Extract the [X, Y] coordinate from the center of the cell holding the provided text.  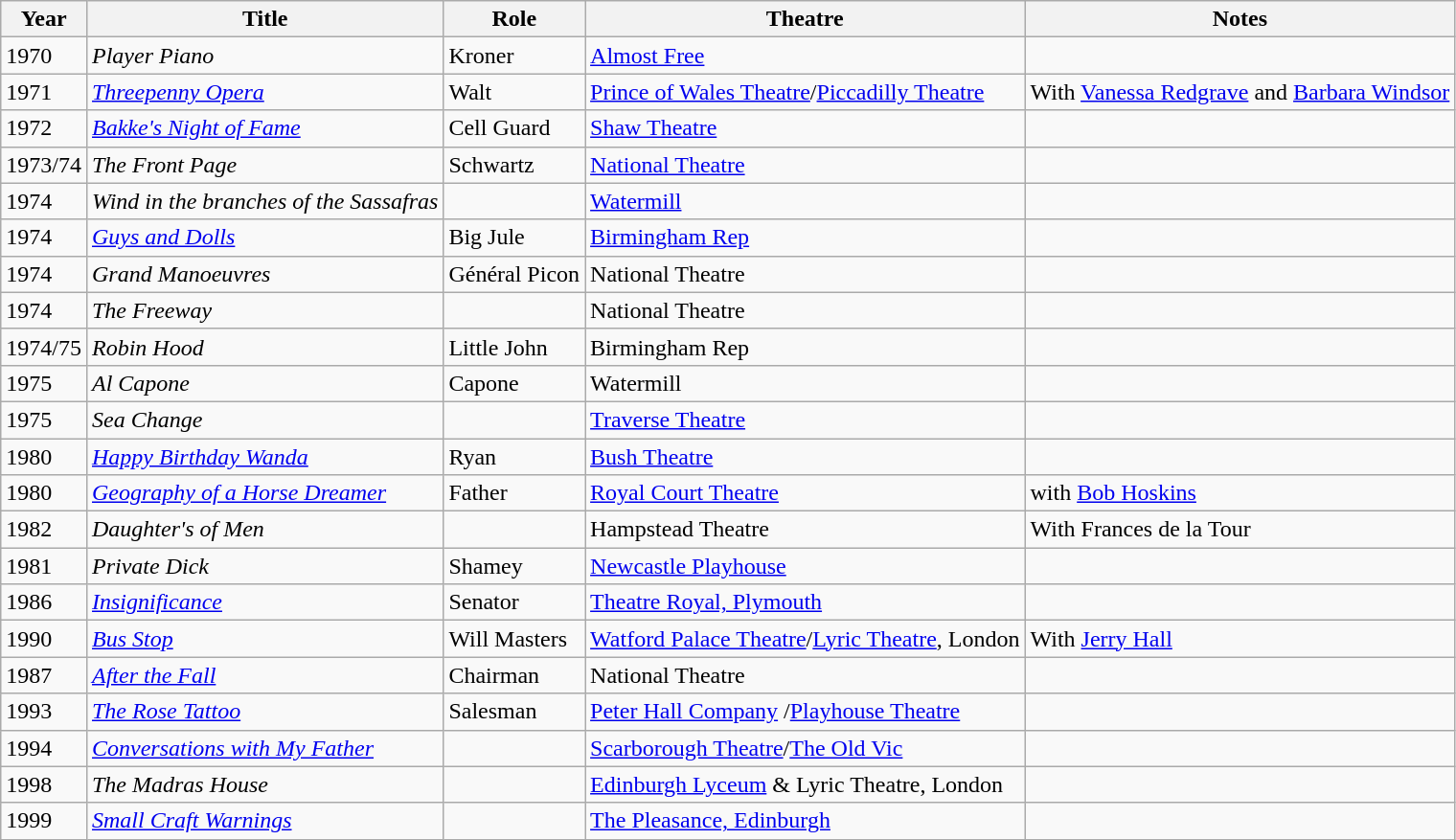
Newcastle Playhouse [805, 566]
Shamey [514, 566]
Wind in the branches of the Sassafras [264, 201]
1998 [44, 784]
1987 [44, 675]
Kroner [514, 56]
Al Capone [264, 383]
1999 [44, 821]
Small Craft Warnings [264, 821]
Almost Free [805, 56]
Theatre [805, 19]
The Front Page [264, 165]
Edinburgh Lyceum & Lyric Theatre, London [805, 784]
Notes [1240, 19]
Schwartz [514, 165]
1971 [44, 92]
The Madras House [264, 784]
Senator [514, 602]
Royal Court Theatre [805, 493]
1986 [44, 602]
Geography of a Horse Dreamer [264, 493]
Big Jule [514, 238]
Conversations with My Father [264, 748]
Sea Change [264, 420]
Prince of Wales Theatre/Piccadilly Theatre [805, 92]
Chairman [514, 675]
Happy Birthday Wanda [264, 457]
1974/75 [44, 347]
Salesman [514, 712]
Grand Manoeuvres [264, 274]
Watford Palace Theatre/Lyric Theatre, London [805, 639]
Traverse Theatre [805, 420]
Ryan [514, 457]
Shaw Theatre [805, 128]
With Jerry Hall [1240, 639]
Cell Guard [514, 128]
1990 [44, 639]
Guys and Dolls [264, 238]
Title [264, 19]
Bakke's Night of Fame [264, 128]
Player Piano [264, 56]
Theatre Royal, Plymouth [805, 602]
Capone [514, 383]
Hampstead Theatre [805, 530]
Peter Hall Company /Playhouse Theatre [805, 712]
Will Masters [514, 639]
Private Dick [264, 566]
Daughter's of Men [264, 530]
Year [44, 19]
Role [514, 19]
Général Picon [514, 274]
1993 [44, 712]
Robin Hood [264, 347]
Threepenny Opera [264, 92]
with Bob Hoskins [1240, 493]
Father [514, 493]
Scarborough Theatre/The Old Vic [805, 748]
The Freeway [264, 310]
The Pleasance, Edinburgh [805, 821]
Bush Theatre [805, 457]
Insignificance [264, 602]
After the Fall [264, 675]
Bus Stop [264, 639]
Little John [514, 347]
Walt [514, 92]
1981 [44, 566]
1973/74 [44, 165]
With Frances de la Tour [1240, 530]
The Rose Tattoo [264, 712]
1982 [44, 530]
With Vanessa Redgrave and Barbara Windsor [1240, 92]
1970 [44, 56]
1972 [44, 128]
1994 [44, 748]
